Search for the cell housing the specified text and yield its (X, Y) center coordinate. 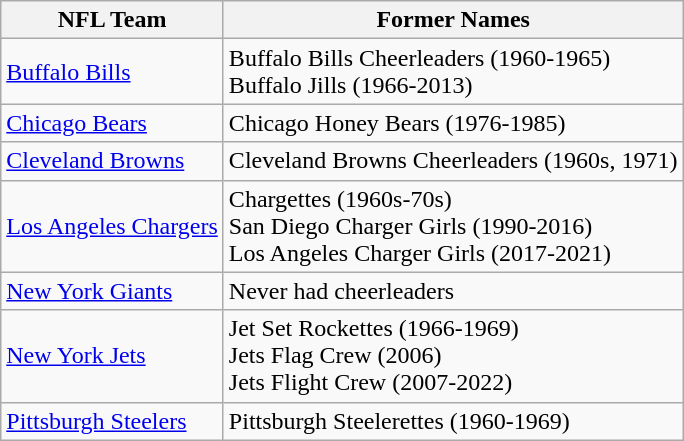
Cleveland Browns Cheerleaders (1960s, 1971) (453, 161)
Chicago Honey Bears (1976-1985) (453, 123)
NFL Team (112, 20)
Chargettes (1960s-70s)San Diego Charger Girls (1990-2016)Los Angeles Charger Girls (2017-2021) (453, 226)
Chicago Bears (112, 123)
New York Giants (112, 291)
Cleveland Browns (112, 161)
Buffalo Bills Cheerleaders (1960-1965)Buffalo Jills (1966-2013) (453, 72)
Los Angeles Chargers (112, 226)
Never had cheerleaders (453, 291)
New York Jets (112, 356)
Pittsburgh Steelers (112, 421)
Buffalo Bills (112, 72)
Former Names (453, 20)
Pittsburgh Steelerettes (1960-1969) (453, 421)
Jet Set Rockettes (1966-1969)Jets Flag Crew (2006)Jets Flight Crew (2007-2022) (453, 356)
